Find where the given text appears and provide that cell's center as [x, y] coordinate. 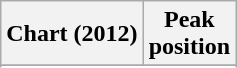
Peakposition [189, 34]
Chart (2012) [72, 34]
